For the text-containing cell, return its midpoint in (X, Y) coordinate format. 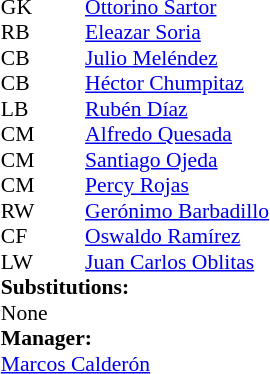
None (24, 313)
RW (24, 211)
Eleazar Soria (177, 33)
LW (24, 262)
Julio Meléndez (177, 58)
Alfredo Quesada (177, 135)
Manager: (135, 339)
RB (24, 33)
Santiago Ojeda (177, 160)
Gerónimo Barbadillo (177, 211)
Percy Rojas (177, 185)
Substitutions: (135, 287)
Juan Carlos Oblitas (177, 262)
LB (24, 109)
CF (24, 237)
Oswaldo Ramírez (177, 237)
Héctor Chumpitaz (177, 83)
Rubén Díaz (177, 109)
